Determine the (x, y) coordinate at the center of the cell enclosing the given text.  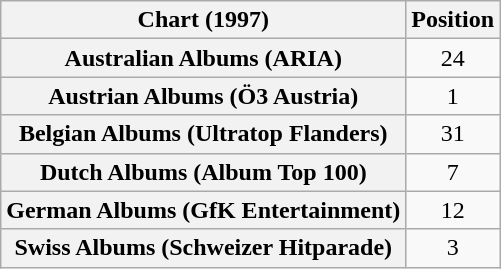
Dutch Albums (Album Top 100) (204, 172)
German Albums (GfK Entertainment) (204, 210)
Chart (1997) (204, 20)
Belgian Albums (Ultratop Flanders) (204, 134)
1 (453, 96)
Swiss Albums (Schweizer Hitparade) (204, 248)
31 (453, 134)
24 (453, 58)
3 (453, 248)
Australian Albums (ARIA) (204, 58)
Position (453, 20)
12 (453, 210)
7 (453, 172)
Austrian Albums (Ö3 Austria) (204, 96)
